Find where the given text appears and provide that cell's center as (X, Y) coordinate. 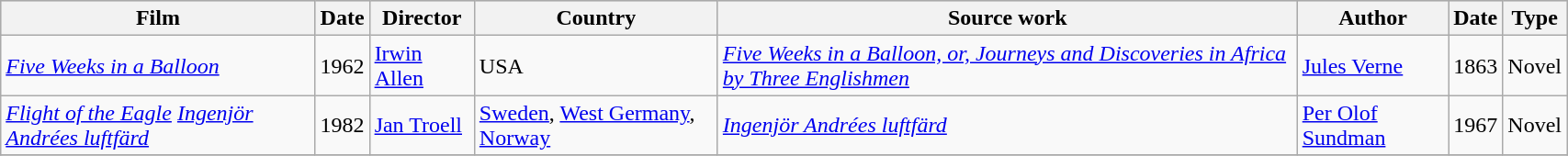
Ingenjör Andrées luftfärd (1007, 125)
Author (1372, 18)
USA (595, 66)
1863 (1475, 66)
Sweden, West Germany, Norway (595, 125)
Country (595, 18)
Jan Troell (422, 125)
Type (1535, 18)
1962 (342, 66)
Five Weeks in a Balloon (158, 66)
Director (422, 18)
Film (158, 18)
Irwin Allen (422, 66)
Flight of the Eagle Ingenjör Andrées luftfärd (158, 125)
Source work (1007, 18)
1967 (1475, 125)
Per Olof Sundman (1372, 125)
Five Weeks in a Balloon, or, Journeys and Discoveries in Africa by Three Englishmen (1007, 66)
1982 (342, 125)
Jules Verne (1372, 66)
